Return the (X, Y) coordinate for the center point of the cell that contains the specified text.  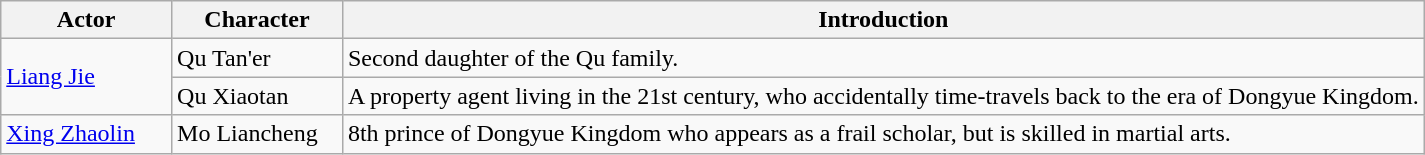
Actor (86, 20)
8th prince of Dongyue Kingdom who appears as a frail scholar, but is skilled in martial arts. (883, 134)
Character (258, 20)
Liang Jie (86, 77)
Xing Zhaolin (86, 134)
Qu Xiaotan (258, 96)
Second daughter of the Qu family. (883, 58)
A property agent living in the 21st century, who accidentally time-travels back to the era of Dongyue Kingdom. (883, 96)
Introduction (883, 20)
Qu Tan'er (258, 58)
Mo Liancheng (258, 134)
